Determine the (X, Y) coordinate at the center of the cell enclosing the given text.  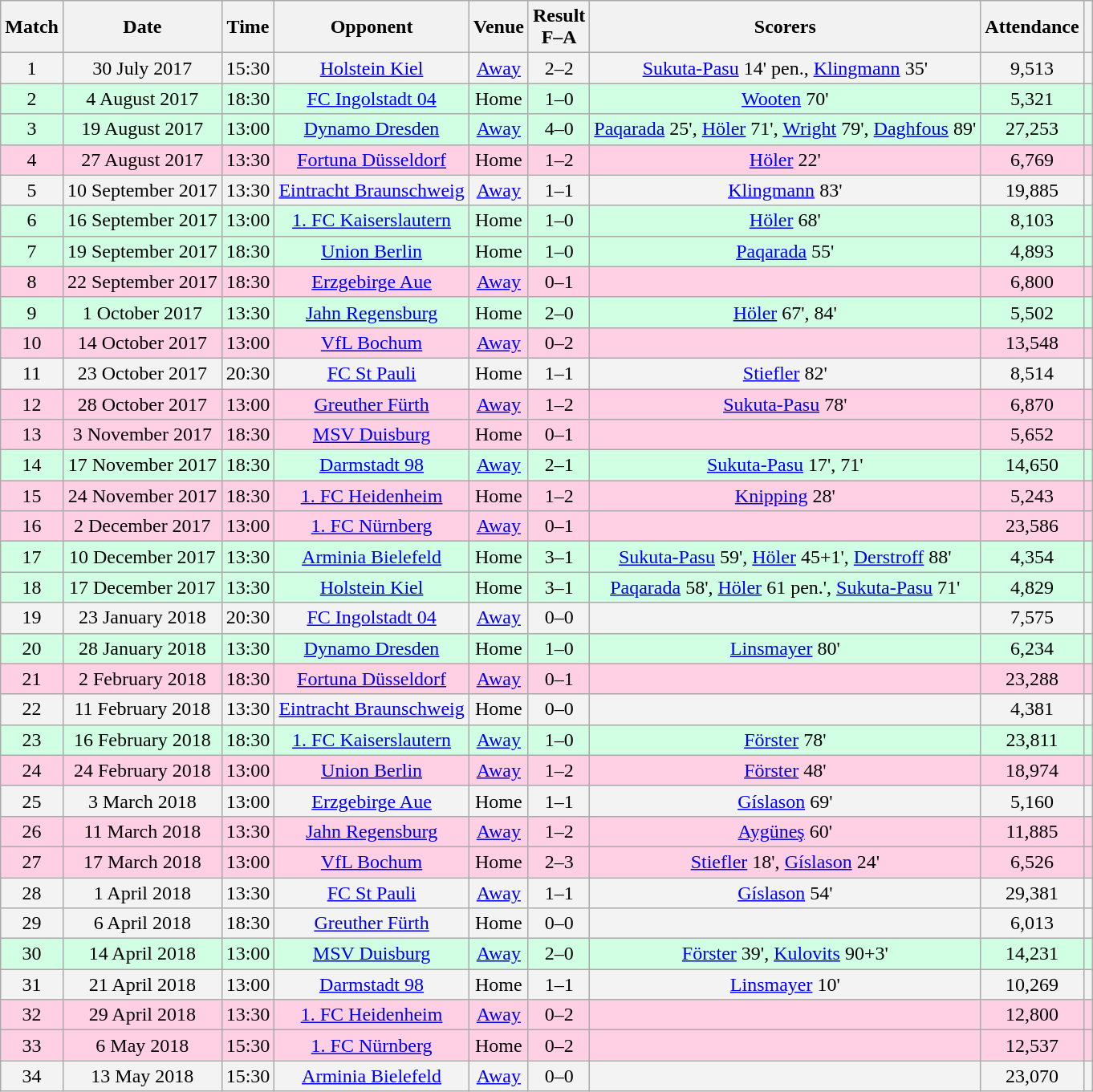
23,288 (1032, 679)
23,811 (1032, 740)
Attendance (1032, 27)
11 (32, 373)
16 September 2017 (142, 221)
17 March 2018 (142, 862)
14,650 (1032, 465)
14 April 2018 (142, 954)
Förster 78' (785, 740)
16 February 2018 (142, 740)
9 (32, 312)
4,381 (1032, 709)
6,234 (1032, 648)
19 September 2017 (142, 251)
Förster 39', Kulovits 90+3' (785, 954)
Time (248, 27)
1 October 2017 (142, 312)
29,381 (1032, 893)
28 January 2018 (142, 648)
23 October 2017 (142, 373)
22 September 2017 (142, 282)
12 (32, 404)
15 (32, 496)
27 (32, 862)
1 April 2018 (142, 893)
30 July 2017 (142, 68)
4,829 (1032, 587)
3 March 2018 (142, 801)
Sukuta-Pasu 78' (785, 404)
Paqarada 58', Höler 61 pen.', Sukuta-Pasu 71' (785, 587)
7 (32, 251)
27,253 (1032, 129)
34 (32, 1076)
6,013 (1032, 924)
2–1 (559, 465)
9,513 (1032, 68)
23,586 (1032, 526)
Sukuta-Pasu 14' pen., Klingmann 35' (785, 68)
28 (32, 893)
19 (32, 618)
16 (32, 526)
3 November 2017 (142, 435)
4 August 2017 (142, 99)
10 December 2017 (142, 557)
13,548 (1032, 343)
Höler 68' (785, 221)
30 (32, 954)
33 (32, 1045)
26 (32, 831)
23,070 (1032, 1076)
1 (32, 68)
Gíslason 69' (785, 801)
5,160 (1032, 801)
24 November 2017 (142, 496)
20 (32, 648)
22 (32, 709)
14,231 (1032, 954)
ResultF–A (559, 27)
12,800 (1032, 1015)
Höler 67', 84' (785, 312)
10 (32, 343)
29 April 2018 (142, 1015)
Paqarada 55' (785, 251)
19,885 (1032, 190)
10,269 (1032, 984)
13 (32, 435)
Paqarada 25', Höler 71', Wright 79', Daghfous 89' (785, 129)
4 (32, 160)
14 (32, 465)
2 February 2018 (142, 679)
4,354 (1032, 557)
6,526 (1032, 862)
31 (32, 984)
21 (32, 679)
Wooten 70' (785, 99)
13 May 2018 (142, 1076)
25 (32, 801)
21 April 2018 (142, 984)
2 (32, 99)
5 (32, 190)
5,243 (1032, 496)
Date (142, 27)
Höler 22' (785, 160)
18 (32, 587)
11 March 2018 (142, 831)
3 (32, 129)
6,800 (1032, 282)
29 (32, 924)
6,769 (1032, 160)
17 (32, 557)
5,652 (1032, 435)
10 September 2017 (142, 190)
11 February 2018 (142, 709)
6 April 2018 (142, 924)
28 October 2017 (142, 404)
Venue (498, 27)
8 (32, 282)
2 December 2017 (142, 526)
Match (32, 27)
Sukuta-Pasu 59', Höler 45+1', Derstroff 88' (785, 557)
19 August 2017 (142, 129)
14 October 2017 (142, 343)
Linsmayer 80' (785, 648)
23 (32, 740)
2–3 (559, 862)
5,502 (1032, 312)
Förster 48' (785, 770)
27 August 2017 (142, 160)
2–2 (559, 68)
Knipping 28' (785, 496)
18,974 (1032, 770)
6 May 2018 (142, 1045)
Klingmann 83' (785, 190)
6,870 (1032, 404)
17 November 2017 (142, 465)
Stiefler 82' (785, 373)
5,321 (1032, 99)
24 February 2018 (142, 770)
8,103 (1032, 221)
8,514 (1032, 373)
11,885 (1032, 831)
17 December 2017 (142, 587)
23 January 2018 (142, 618)
32 (32, 1015)
7,575 (1032, 618)
Aygüneş 60' (785, 831)
Opponent (372, 27)
12,537 (1032, 1045)
Linsmayer 10' (785, 984)
Stiefler 18', Gíslason 24' (785, 862)
Sukuta-Pasu 17', 71' (785, 465)
24 (32, 770)
Gíslason 54' (785, 893)
4,893 (1032, 251)
4–0 (559, 129)
Scorers (785, 27)
6 (32, 221)
